Capture the cell that displays the provided text and extract its [x, y] central coordinate. 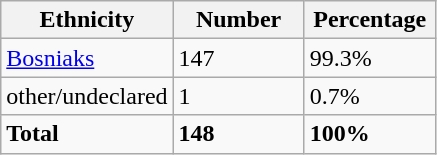
99.3% [370, 58]
100% [370, 134]
other/undeclared [87, 96]
1 [238, 96]
Percentage [370, 20]
0.7% [370, 96]
Number [238, 20]
148 [238, 134]
Total [87, 134]
Ethnicity [87, 20]
Bosniaks [87, 58]
147 [238, 58]
